Search for the cell housing the specified text and yield its (X, Y) center coordinate. 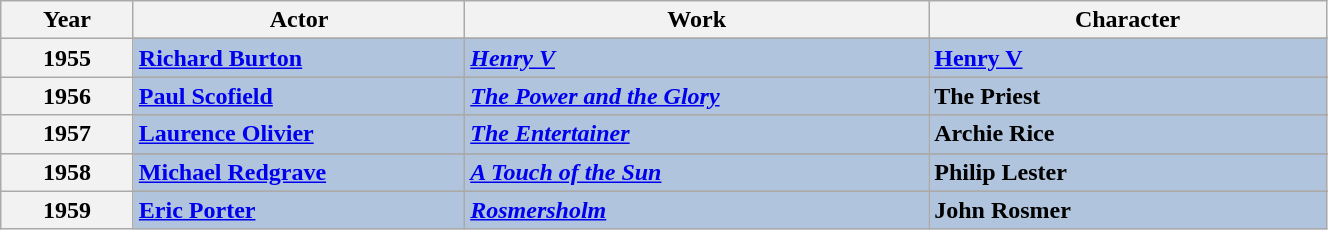
John Rosmer (1128, 210)
Laurence Olivier (298, 134)
1958 (68, 172)
Paul Scofield (298, 96)
The Entertainer (697, 134)
A Touch of the Sun (697, 172)
Philip Lester (1128, 172)
Character (1128, 20)
Year (68, 20)
The Power and the Glory (697, 96)
1959 (68, 210)
The Priest (1128, 96)
Rosmersholm (697, 210)
1956 (68, 96)
Michael Redgrave (298, 172)
Actor (298, 20)
Eric Porter (298, 210)
Work (697, 20)
Archie Rice (1128, 134)
1957 (68, 134)
Richard Burton (298, 58)
1955 (68, 58)
